Extract the [X, Y] coordinate from the center of the cell holding the provided text.  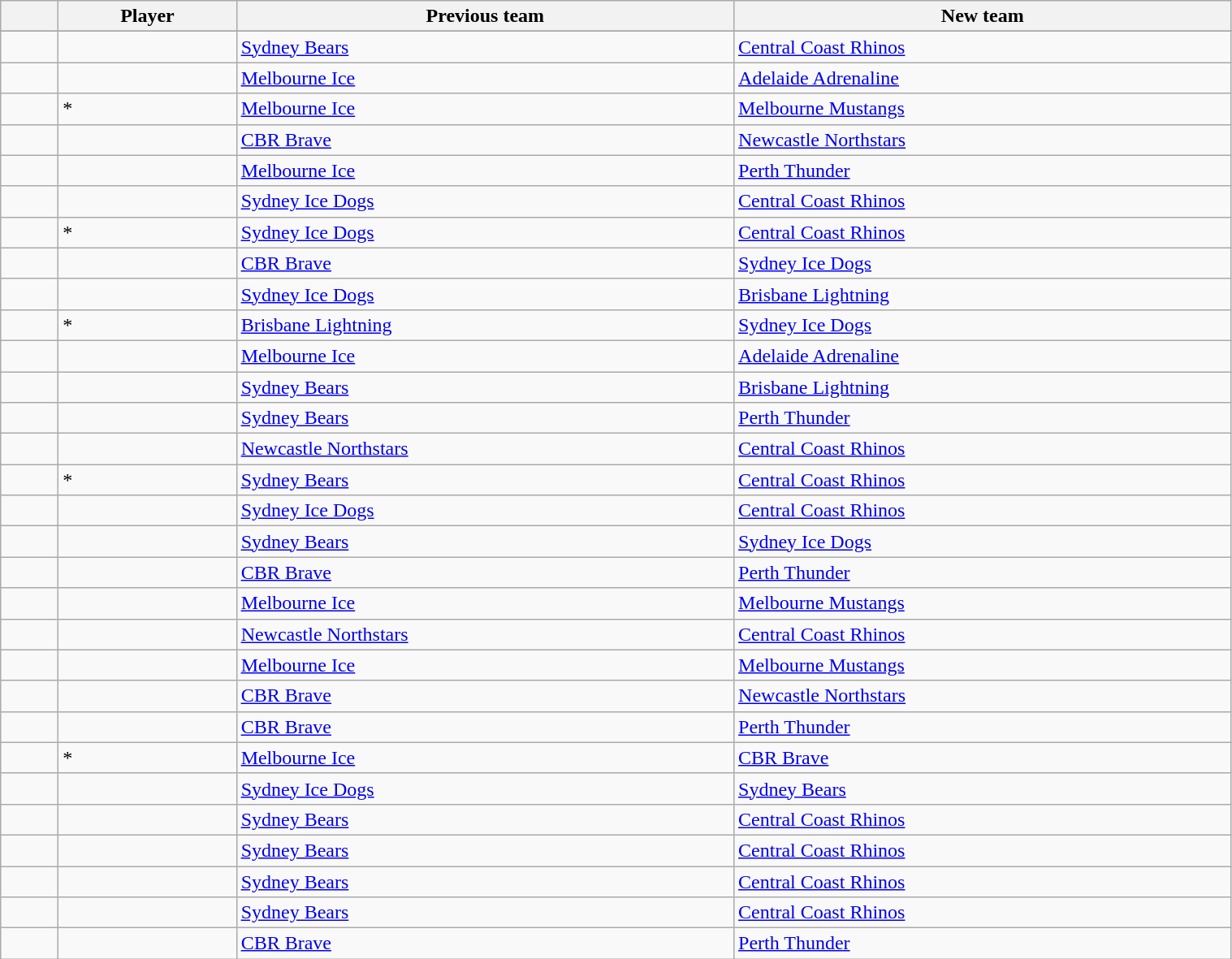
Previous team [485, 16]
Player [148, 16]
New team [983, 16]
